Find where the given text appears and provide that cell's center as (x, y) coordinate. 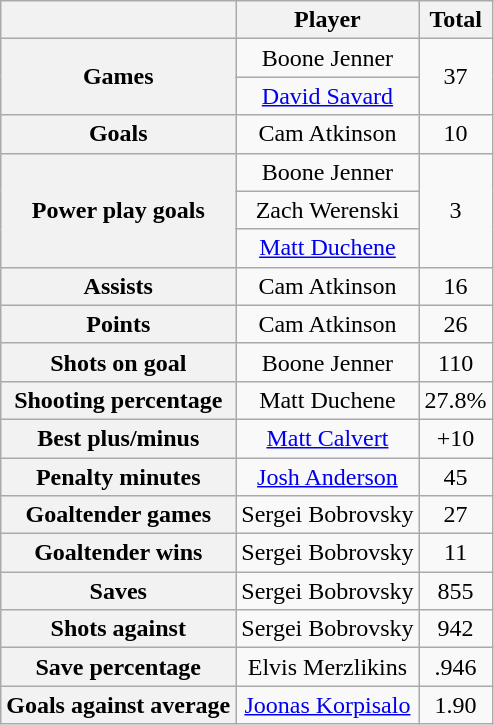
Shots on goal (118, 362)
Elvis Merzlikins (328, 667)
+10 (456, 438)
Assists (118, 286)
Zach Werenski (328, 210)
27.8% (456, 400)
Saves (118, 591)
942 (456, 629)
Best plus/minus (118, 438)
Total (456, 20)
Josh Anderson (328, 477)
37 (456, 77)
Points (118, 324)
45 (456, 477)
Save percentage (118, 667)
10 (456, 134)
11 (456, 553)
Goaltender games (118, 515)
Player (328, 20)
855 (456, 591)
David Savard (328, 96)
Shots against (118, 629)
Matt Calvert (328, 438)
Shooting percentage (118, 400)
110 (456, 362)
Goaltender wins (118, 553)
1.90 (456, 705)
16 (456, 286)
Games (118, 77)
Power play goals (118, 210)
Goals (118, 134)
Joonas Korpisalo (328, 705)
Penalty minutes (118, 477)
.946 (456, 667)
27 (456, 515)
3 (456, 210)
26 (456, 324)
Goals against average (118, 705)
